Locate the cell with the specified text and output its [x, y] center coordinate. 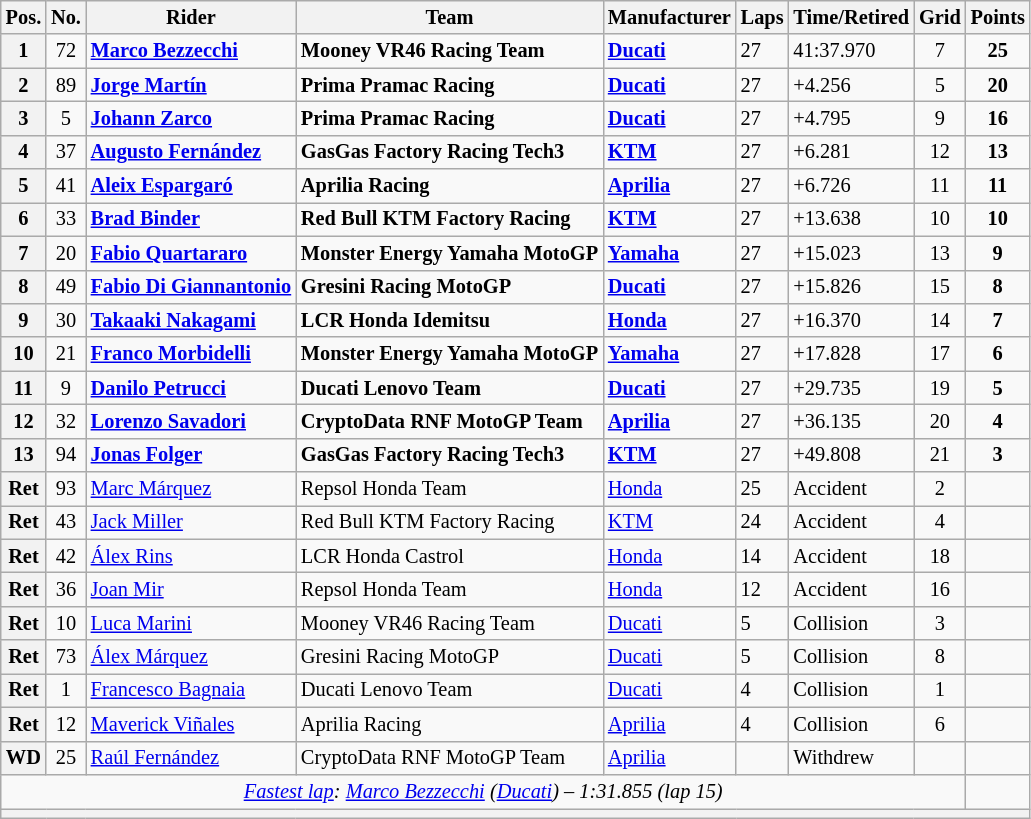
+29.735 [851, 388]
18 [940, 556]
Pos. [24, 17]
42 [66, 556]
94 [66, 455]
Brad Binder [191, 219]
+49.808 [851, 455]
Time/Retired [851, 17]
89 [66, 85]
Augusto Fernández [191, 152]
17 [940, 354]
Johann Zarco [191, 118]
Danilo Petrucci [191, 388]
Grid [940, 17]
Aleix Espargaró [191, 186]
Joan Mir [191, 589]
72 [66, 51]
Fabio Di Giannantonio [191, 287]
+6.726 [851, 186]
36 [66, 589]
LCR Honda Idemitsu [450, 320]
43 [66, 522]
Manufacturer [670, 17]
Laps [762, 17]
+6.281 [851, 152]
32 [66, 421]
+17.828 [851, 354]
15 [940, 287]
41 [66, 186]
WD [24, 758]
Álex Márquez [191, 657]
Marco Bezzecchi [191, 51]
Francesco Bagnaia [191, 690]
Maverick Viñales [191, 724]
Withdrew [851, 758]
Lorenzo Savadori [191, 421]
Marc Márquez [191, 489]
Rider [191, 17]
Jack Miller [191, 522]
Fabio Quartararo [191, 253]
Raúl Fernández [191, 758]
Álex Rins [191, 556]
Points [998, 17]
Takaaki Nakagami [191, 320]
+4.256 [851, 85]
93 [66, 489]
Luca Marini [191, 623]
73 [66, 657]
49 [66, 287]
No. [66, 17]
+16.370 [851, 320]
19 [940, 388]
Jonas Folger [191, 455]
24 [762, 522]
Fastest lap: Marco Bezzecchi (Ducati) – 1:31.855 (lap 15) [484, 791]
Franco Morbidelli [191, 354]
LCR Honda Castrol [450, 556]
Jorge Martín [191, 85]
33 [66, 219]
+15.023 [851, 253]
+4.795 [851, 118]
+13.638 [851, 219]
30 [66, 320]
41:37.970 [851, 51]
Team [450, 17]
+36.135 [851, 421]
+15.826 [851, 287]
37 [66, 152]
